Find where the given text appears and provide that cell's center as [X, Y] coordinate. 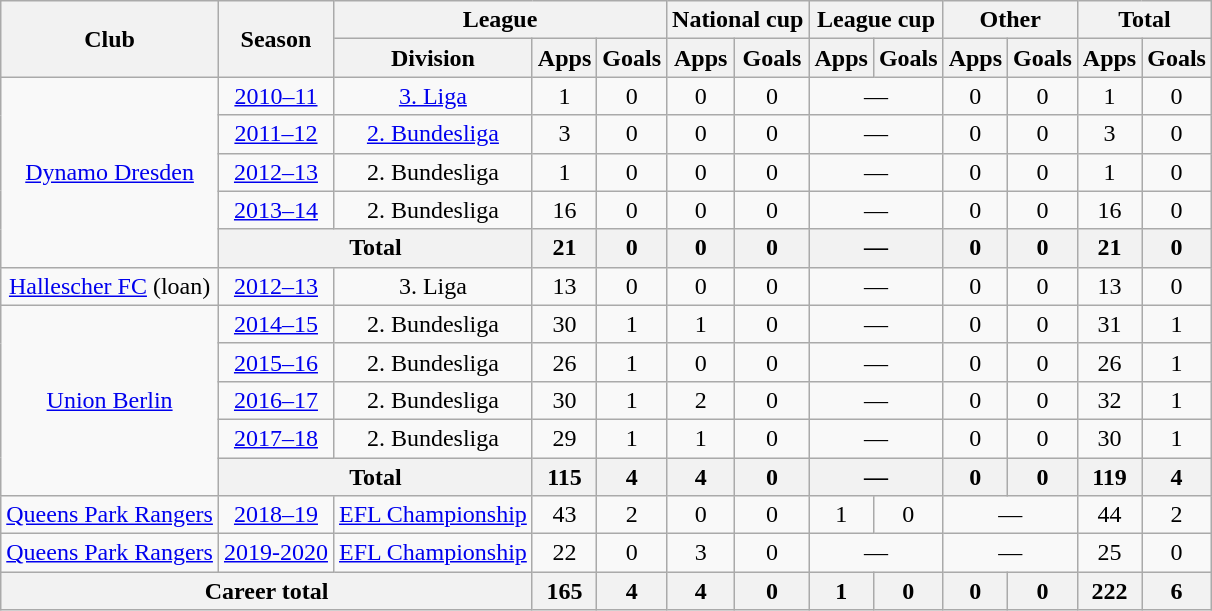
25 [1109, 553]
Career total [267, 591]
Union Berlin [110, 400]
2014–15 [276, 324]
222 [1109, 591]
2016–17 [276, 400]
Other [1010, 20]
League [500, 20]
2019-2020 [276, 553]
32 [1109, 400]
44 [1109, 515]
2017–18 [276, 438]
2013–14 [276, 210]
22 [564, 553]
Club [110, 39]
31 [1109, 324]
National cup [738, 20]
League cup [876, 20]
Season [276, 39]
Division [432, 58]
2015–16 [276, 362]
43 [564, 515]
29 [564, 438]
Dynamo Dresden [110, 172]
Hallescher FC (loan) [110, 286]
115 [564, 477]
6 [1177, 591]
2010–11 [276, 96]
2011–12 [276, 134]
119 [1109, 477]
165 [564, 591]
2018–19 [276, 515]
